Capture the cell that displays the provided text and extract its [x, y] central coordinate. 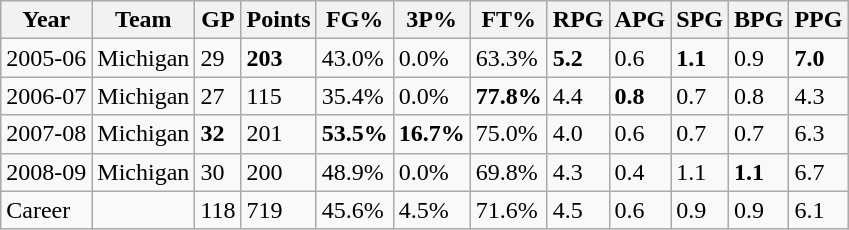
203 [278, 58]
43.0% [354, 58]
5.2 [578, 58]
200 [278, 172]
6.7 [818, 172]
118 [218, 210]
RPG [578, 20]
35.4% [354, 96]
71.6% [508, 210]
GP [218, 20]
63.3% [508, 58]
7.0 [818, 58]
Career [46, 210]
6.1 [818, 210]
27 [218, 96]
53.5% [354, 134]
2007-08 [46, 134]
4.4 [578, 96]
3P% [432, 20]
69.8% [508, 172]
Points [278, 20]
48.9% [354, 172]
APG [640, 20]
30 [218, 172]
4.5% [432, 210]
16.7% [432, 134]
FT% [508, 20]
75.0% [508, 134]
201 [278, 134]
77.8% [508, 96]
Year [46, 20]
SPG [700, 20]
PPG [818, 20]
29 [218, 58]
4.0 [578, 134]
BPG [759, 20]
2008-09 [46, 172]
FG% [354, 20]
6.3 [818, 134]
2005-06 [46, 58]
115 [278, 96]
2006-07 [46, 96]
32 [218, 134]
45.6% [354, 210]
Team [144, 20]
719 [278, 210]
0.4 [640, 172]
4.5 [578, 210]
